Output the (X, Y) coordinate of the center of the cell containing the given text.  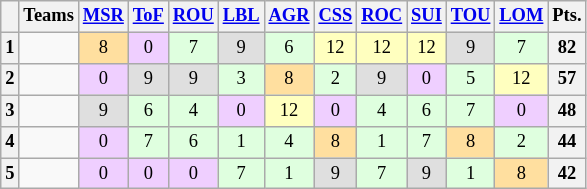
SUI (427, 16)
LOM (522, 16)
ROC (382, 16)
LBL (241, 16)
AGR (289, 16)
57 (567, 80)
ROU (193, 16)
48 (567, 110)
42 (567, 174)
MSR (103, 16)
ToF (148, 16)
Pts. (567, 16)
82 (567, 48)
44 (567, 142)
Teams (49, 16)
CSS (336, 16)
TOU (470, 16)
